For the text-containing cell, return its midpoint in [X, Y] coordinate format. 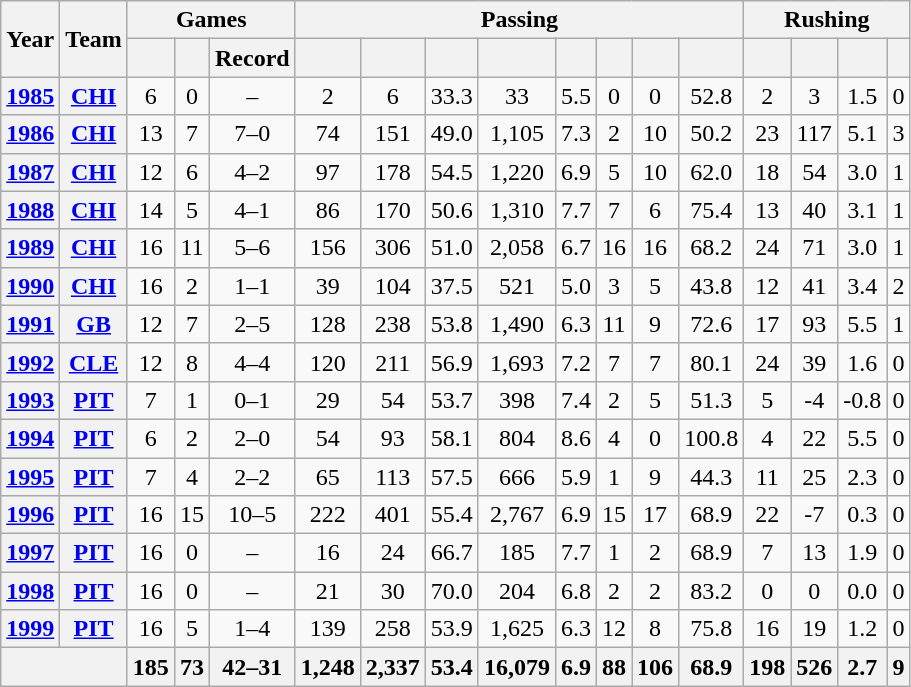
1.6 [862, 362]
CLE [94, 362]
1997 [30, 553]
1996 [30, 515]
151 [392, 134]
25 [814, 477]
1,625 [516, 629]
521 [516, 286]
42–31 [252, 667]
1.5 [862, 96]
73 [192, 667]
401 [392, 515]
51.3 [712, 400]
526 [814, 667]
128 [328, 324]
222 [328, 515]
1,248 [328, 667]
75.4 [712, 210]
2,337 [392, 667]
72.6 [712, 324]
80.1 [712, 362]
7.4 [576, 400]
1987 [30, 172]
1994 [30, 438]
Record [252, 58]
139 [328, 629]
58.1 [452, 438]
5–6 [252, 248]
2.3 [862, 477]
53.9 [452, 629]
306 [392, 248]
Year [30, 39]
4–4 [252, 362]
29 [328, 400]
6.7 [576, 248]
104 [392, 286]
1,105 [516, 134]
2–0 [252, 438]
170 [392, 210]
37.5 [452, 286]
16,079 [516, 667]
-0.8 [862, 400]
666 [516, 477]
74 [328, 134]
7.3 [576, 134]
1990 [30, 286]
43.8 [712, 286]
238 [392, 324]
2–5 [252, 324]
2,058 [516, 248]
0–1 [252, 400]
41 [814, 286]
14 [150, 210]
-7 [814, 515]
2,767 [516, 515]
211 [392, 362]
55.4 [452, 515]
204 [516, 591]
2–2 [252, 477]
117 [814, 134]
5.0 [576, 286]
1,310 [516, 210]
1985 [30, 96]
5.1 [862, 134]
1988 [30, 210]
Rushing [827, 20]
804 [516, 438]
3.1 [862, 210]
51.0 [452, 248]
21 [328, 591]
4–2 [252, 172]
0.0 [862, 591]
-4 [814, 400]
8.6 [576, 438]
100.8 [712, 438]
53.7 [452, 400]
71 [814, 248]
1,220 [516, 172]
33.3 [452, 96]
1,693 [516, 362]
2.7 [862, 667]
258 [392, 629]
1,490 [516, 324]
53.8 [452, 324]
57.5 [452, 477]
97 [328, 172]
68.2 [712, 248]
66.7 [452, 553]
1989 [30, 248]
1992 [30, 362]
1–1 [252, 286]
5.9 [576, 477]
75.8 [712, 629]
52.8 [712, 96]
6.8 [576, 591]
4–1 [252, 210]
1993 [30, 400]
65 [328, 477]
88 [614, 667]
19 [814, 629]
120 [328, 362]
30 [392, 591]
86 [328, 210]
7.2 [576, 362]
398 [516, 400]
40 [814, 210]
18 [768, 172]
56.9 [452, 362]
Team [94, 39]
1998 [30, 591]
49.0 [452, 134]
Passing [519, 20]
1–4 [252, 629]
10–5 [252, 515]
33 [516, 96]
54.5 [452, 172]
1991 [30, 324]
23 [768, 134]
53.4 [452, 667]
3.4 [862, 286]
113 [392, 477]
50.6 [452, 210]
70.0 [452, 591]
1.2 [862, 629]
7–0 [252, 134]
83.2 [712, 591]
1986 [30, 134]
GB [94, 324]
62.0 [712, 172]
1999 [30, 629]
Games [211, 20]
0.3 [862, 515]
156 [328, 248]
178 [392, 172]
106 [656, 667]
50.2 [712, 134]
198 [768, 667]
1.9 [862, 553]
1995 [30, 477]
44.3 [712, 477]
